Determine the [X, Y] coordinate at the center of the cell enclosing the given text.  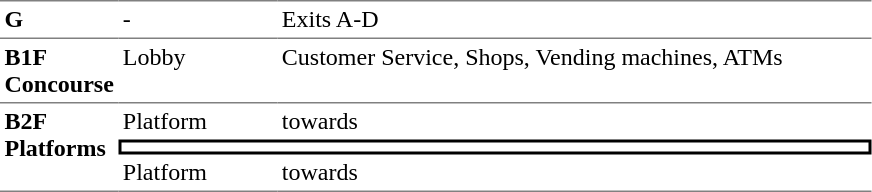
Lobby [198, 71]
Exits A-D [574, 19]
- [198, 19]
Customer Service, Shops, Vending machines, ATMs [574, 71]
G [59, 19]
B1FConcourse [59, 71]
B2FPlatforms [59, 148]
